From the cell containing the given text, extract its center point as (x, y) coordinate. 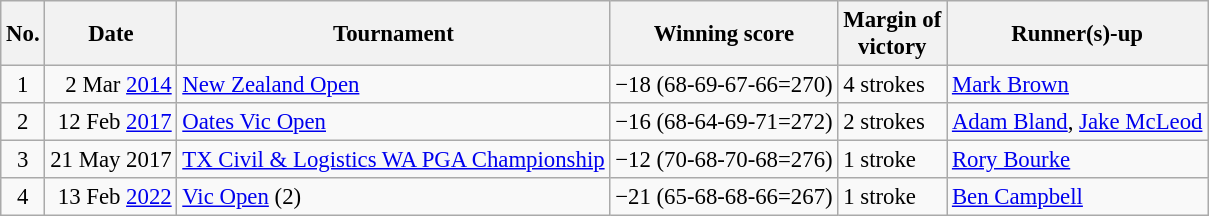
2 Mar 2014 (111, 85)
Runner(s)-up (1078, 34)
Date (111, 34)
4 (23, 197)
Tournament (394, 34)
2 strokes (892, 122)
Margin ofvictory (892, 34)
Vic Open (2) (394, 197)
−12 (70-68-70-68=276) (724, 160)
13 Feb 2022 (111, 197)
TX Civil & Logistics WA PGA Championship (394, 160)
3 (23, 160)
1 (23, 85)
2 (23, 122)
−18 (68-69-67-66=270) (724, 85)
Ben Campbell (1078, 197)
Winning score (724, 34)
4 strokes (892, 85)
−21 (65-68-68-66=267) (724, 197)
New Zealand Open (394, 85)
Adam Bland, Jake McLeod (1078, 122)
12 Feb 2017 (111, 122)
−16 (68-64-69-71=272) (724, 122)
Oates Vic Open (394, 122)
Mark Brown (1078, 85)
21 May 2017 (111, 160)
No. (23, 34)
Rory Bourke (1078, 160)
